Pinpoint the cell where the given text exists, returning its (X, Y) midpoint coordinate. 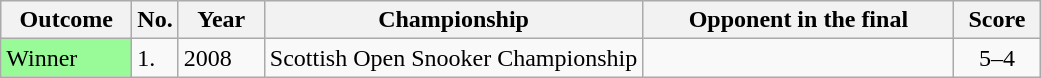
Opponent in the final (798, 20)
Winner (66, 58)
2008 (221, 58)
Scottish Open Snooker Championship (454, 58)
Outcome (66, 20)
Championship (454, 20)
Year (221, 20)
1. (155, 58)
Score (997, 20)
5–4 (997, 58)
No. (155, 20)
